Extract the (x, y) coordinate from the center of the cell holding the provided text.  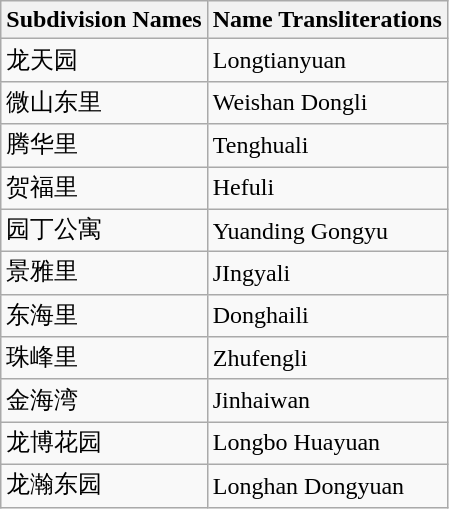
Jinhaiwan (327, 400)
景雅里 (104, 274)
龙天园 (104, 60)
珠峰里 (104, 358)
微山东里 (104, 102)
Donghaili (327, 316)
东海里 (104, 316)
龙瀚东园 (104, 486)
Longbo Huayuan (327, 444)
贺福里 (104, 188)
Hefuli (327, 188)
金海湾 (104, 400)
Subdivision Names (104, 20)
Longtianyuan (327, 60)
龙博花园 (104, 444)
园丁公寓 (104, 230)
腾华里 (104, 146)
Longhan Dongyuan (327, 486)
Weishan Dongli (327, 102)
JIngyali (327, 274)
Zhufengli (327, 358)
Yuanding Gongyu (327, 230)
Tenghuali (327, 146)
Name Transliterations (327, 20)
